Output the (x, y) coordinate of the center of the cell containing the given text.  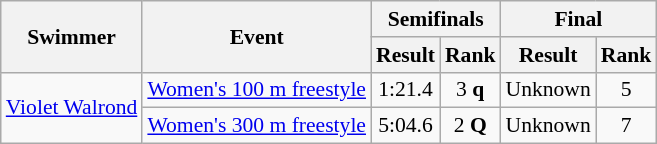
3 q (470, 90)
Semifinals (436, 19)
5:04.6 (406, 126)
Final (578, 19)
5 (626, 90)
Violet Walrond (72, 108)
2 Q (470, 126)
1:21.4 (406, 90)
Women's 300 m freestyle (256, 126)
Event (256, 36)
Women's 100 m freestyle (256, 90)
Swimmer (72, 36)
7 (626, 126)
